Determine the [X, Y] coordinate at the center of the cell enclosing the given text.  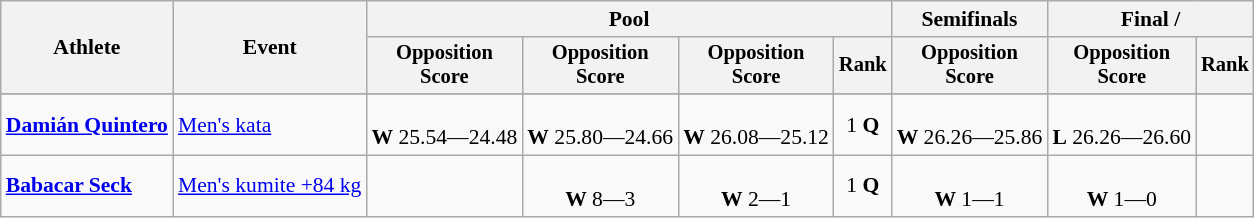
W 2—1 [756, 186]
W 25.80—24.66 [600, 124]
Athlete [87, 48]
Men's kata [270, 124]
W 8—3 [600, 186]
W 26.08—25.12 [756, 124]
W 1—1 [970, 186]
W 25.54—24.48 [444, 124]
Men's kumite +84 kg [270, 186]
Event [270, 48]
Babacar Seck [87, 186]
Damián Quintero [87, 124]
Final / [1150, 19]
Semifinals [970, 19]
W 26.26—25.86 [970, 124]
L 26.26—26.60 [1122, 124]
W 1—0 [1122, 186]
Pool [628, 19]
